Return [x, y] of the center of cell containing provided text 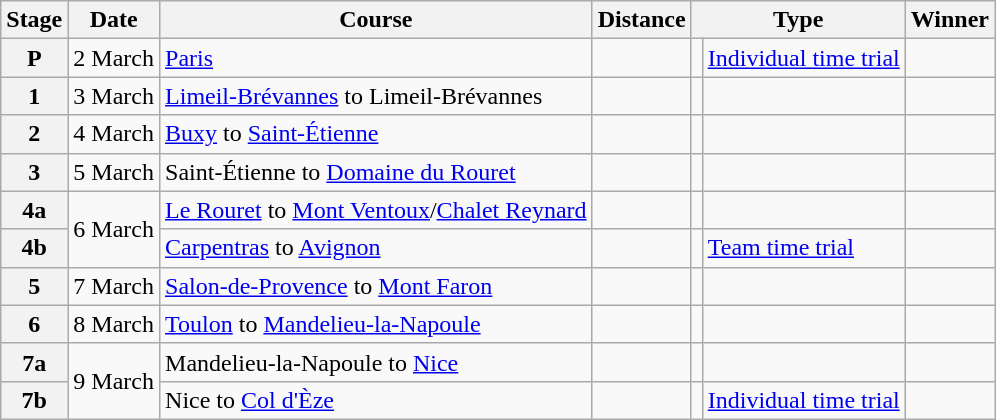
8 March [114, 324]
4b [34, 248]
Salon-de-Provence to Mont Faron [376, 286]
6 [34, 324]
2 [34, 134]
Winner [950, 20]
Team time trial [804, 248]
5 [34, 286]
3 [34, 172]
5 March [114, 172]
Stage [34, 20]
Limeil-Brévannes to Limeil-Brévannes [376, 96]
4 March [114, 134]
1 [34, 96]
7 March [114, 286]
Date [114, 20]
7b [34, 400]
Saint-Étienne to Domaine du Rouret [376, 172]
2 March [114, 58]
Paris [376, 58]
Le Rouret to Mont Ventoux/Chalet Reynard [376, 210]
P [34, 58]
Buxy to Saint-Étienne [376, 134]
7a [34, 362]
3 March [114, 96]
9 March [114, 381]
Toulon to Mandelieu-la-Napoule [376, 324]
Course [376, 20]
6 March [114, 229]
Distance [642, 20]
Type [798, 20]
Mandelieu-la-Napoule to Nice [376, 362]
Carpentras to Avignon [376, 248]
Nice to Col d'Èze [376, 400]
4a [34, 210]
